Search for the cell housing the specified text and yield its (x, y) center coordinate. 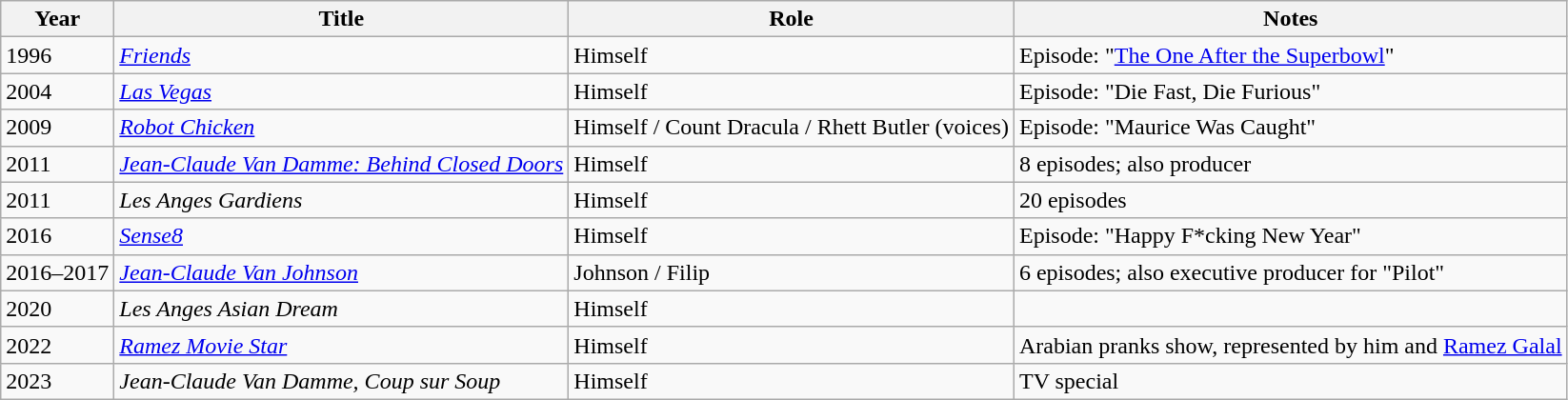
Title (341, 19)
Episode: "Maurice Was Caught" (1290, 128)
Episode: "Happy F*cking New Year" (1290, 236)
Johnson / Filip (792, 272)
2023 (57, 381)
Year (57, 19)
2020 (57, 309)
Himself / Count Dracula / Rhett Butler (voices) (792, 128)
Jean-Claude Van Johnson (341, 272)
Les Anges Asian Dream (341, 309)
Les Anges Gardiens (341, 200)
Jean-Claude Van Damme, Coup sur Soup (341, 381)
Sense8 (341, 236)
2009 (57, 128)
Robot Chicken (341, 128)
Episode: "Die Fast, Die Furious" (1290, 91)
Jean-Claude Van Damme: Behind Closed Doors (341, 164)
Episode: "The One After the Superbowl" (1290, 55)
8 episodes; also producer (1290, 164)
Ramez Movie Star (341, 345)
Arabian pranks show, represented by him and Ramez Galal (1290, 345)
1996 (57, 55)
2016 (57, 236)
TV special (1290, 381)
Las Vegas (341, 91)
6 episodes; also executive producer for "Pilot" (1290, 272)
2016–2017 (57, 272)
Role (792, 19)
20 episodes (1290, 200)
2022 (57, 345)
Notes (1290, 19)
2004 (57, 91)
Friends (341, 55)
